Extract the (x, y) coordinate from the center of the cell holding the provided text.  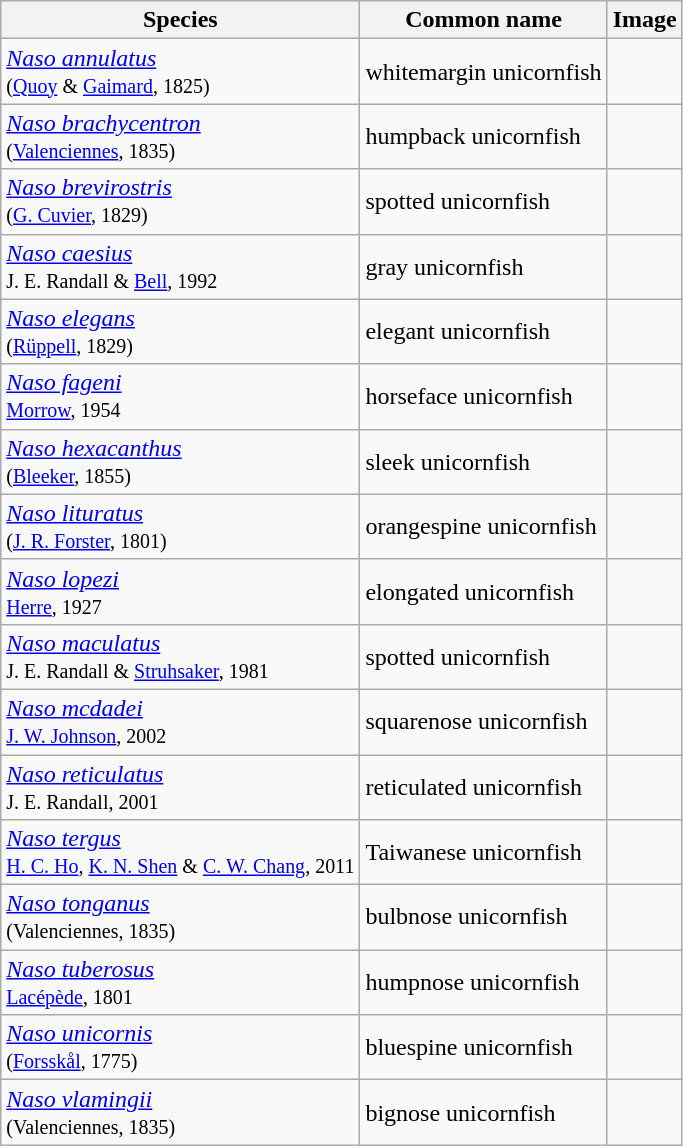
Species (180, 20)
Common name (484, 20)
Naso mcdadeiJ. W. Johnson, 2002 (180, 722)
reticulated unicornfish (484, 786)
Naso annulatus(Quoy & Gaimard, 1825) (180, 72)
bulbnose unicornfish (484, 918)
squarenose unicornfish (484, 722)
Naso tergusH. C. Ho, K. N. Shen & C. W. Chang, 2011 (180, 852)
Naso tuberosusLacépède, 1801 (180, 982)
Naso hexacanthus(Bleeker, 1855) (180, 462)
elegant unicornfish (484, 332)
Naso lituratus(J. R. Forster, 1801) (180, 526)
Naso maculatusJ. E. Randall & Struhsaker, 1981 (180, 656)
whitemargin unicornfish (484, 72)
bignose unicornfish (484, 1112)
humpback unicornfish (484, 136)
Naso elegans(Rüppell, 1829) (180, 332)
elongated unicornfish (484, 592)
Naso fageniMorrow, 1954 (180, 396)
orangespine unicornfish (484, 526)
Naso brachycentron(Valenciennes, 1835) (180, 136)
sleek unicornfish (484, 462)
humpnose unicornfish (484, 982)
gray unicornfish (484, 266)
Naso vlamingii(Valenciennes, 1835) (180, 1112)
Naso brevirostris(G. Cuvier, 1829) (180, 202)
Naso reticulatusJ. E. Randall, 2001 (180, 786)
Naso unicornis(Forsskål, 1775) (180, 1048)
Taiwanese unicornfish (484, 852)
Naso caesiusJ. E. Randall & Bell, 1992 (180, 266)
horseface unicornfish (484, 396)
bluespine unicornfish (484, 1048)
Image (644, 20)
Naso tonganus(Valenciennes, 1835) (180, 918)
Naso lopeziHerre, 1927 (180, 592)
